Find where the given text appears and provide that cell's center as (x, y) coordinate. 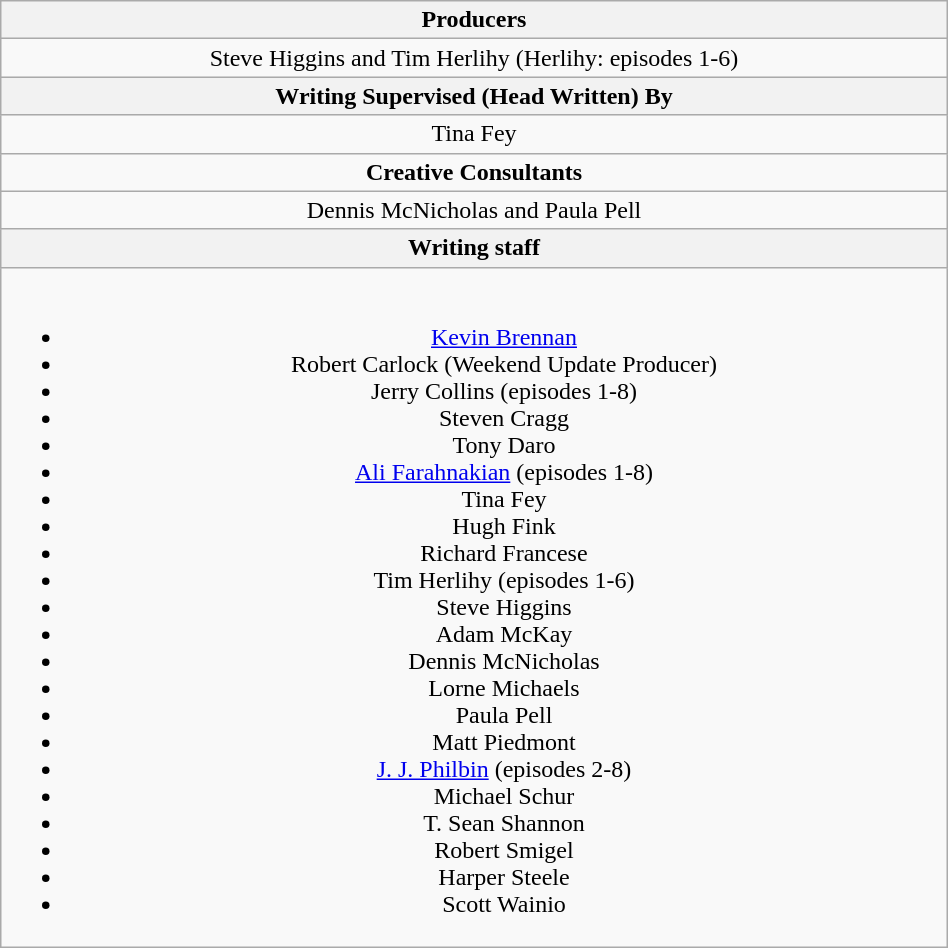
Writing Supervised (Head Written) By (474, 96)
Tina Fey (474, 134)
Dennis McNicholas and Paula Pell (474, 210)
Writing staff (474, 248)
Steve Higgins and Tim Herlihy (Herlihy: episodes 1-6) (474, 58)
Creative Consultants (474, 172)
Producers (474, 20)
